Find where the given text appears and provide that cell's center as (X, Y) coordinate. 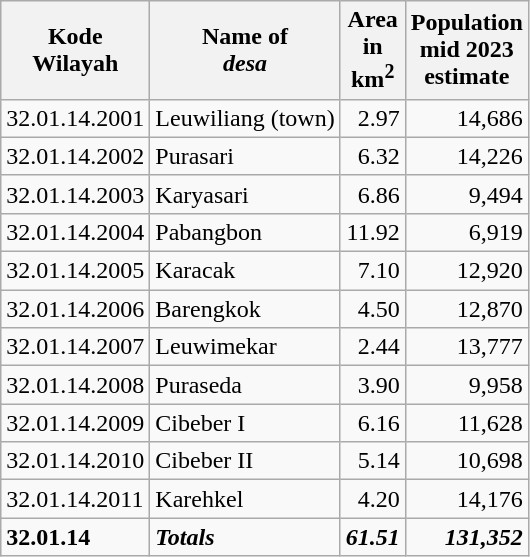
Area in km2 (372, 50)
11.92 (372, 232)
131,352 (466, 537)
2.44 (372, 347)
6.16 (372, 423)
5.14 (372, 461)
32.01.14.2004 (76, 232)
14,226 (466, 156)
12,870 (466, 309)
6.32 (372, 156)
4.50 (372, 309)
6,919 (466, 232)
Karacak (245, 271)
Populationmid 2023estimate (466, 50)
32.01.14.2010 (76, 461)
13,777 (466, 347)
9,958 (466, 385)
61.51 (372, 537)
Pabangbon (245, 232)
Purasari (245, 156)
Leuwimekar (245, 347)
32.01.14.2011 (76, 499)
Puraseda (245, 385)
Kode Wilayah (76, 50)
32.01.14.2005 (76, 271)
32.01.14.2009 (76, 423)
Cibeber II (245, 461)
3.90 (372, 385)
9,494 (466, 194)
32.01.14.2001 (76, 118)
12,920 (466, 271)
Name of desa (245, 50)
Cibeber I (245, 423)
4.20 (372, 499)
7.10 (372, 271)
2.97 (372, 118)
32.01.14.2002 (76, 156)
14,176 (466, 499)
Barengkok (245, 309)
32.01.14.2008 (76, 385)
32.01.14.2007 (76, 347)
32.01.14.2006 (76, 309)
11,628 (466, 423)
Karehkel (245, 499)
14,686 (466, 118)
32.01.14 (76, 537)
Totals (245, 537)
10,698 (466, 461)
Karyasari (245, 194)
32.01.14.2003 (76, 194)
Leuwiliang (town) (245, 118)
6.86 (372, 194)
